Extract the (x, y) coordinate from the center of the cell holding the provided text.  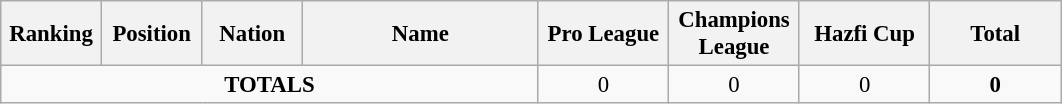
Champions League (734, 34)
TOTALS (270, 85)
Pro League (604, 34)
Position (152, 34)
Ranking (52, 34)
Total (996, 34)
Name (421, 34)
Hazfi Cup (864, 34)
Nation (252, 34)
